Provide the [x, y] coordinate of the cell's center where the given text is located.  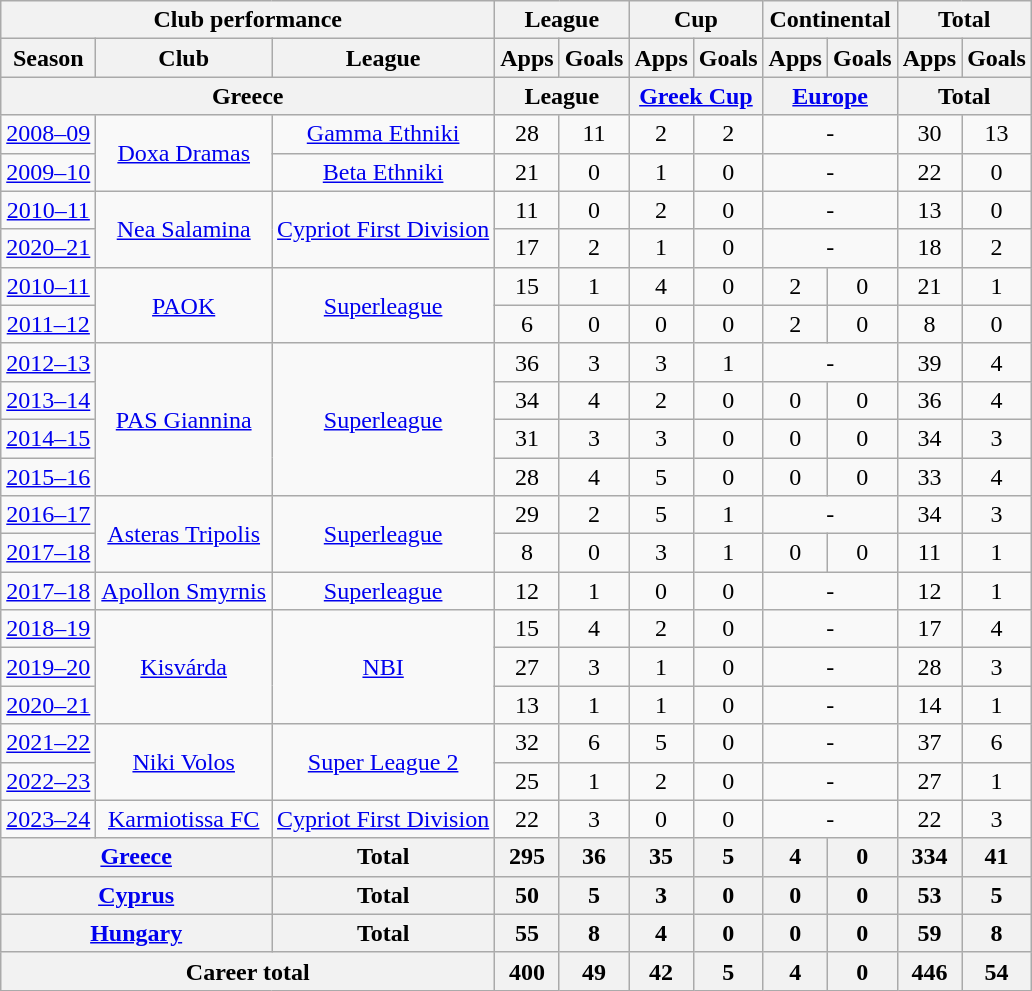
Europe [830, 96]
55 [527, 933]
Cup [696, 20]
Beta Ethniki [384, 172]
Season [48, 58]
2023–24 [48, 819]
Doxa Dramas [184, 153]
2008–09 [48, 134]
2018–19 [48, 629]
53 [929, 895]
Super League 2 [384, 762]
2014–15 [48, 438]
54 [997, 971]
2009–10 [48, 172]
Continental [830, 20]
NBI [384, 667]
2015–16 [48, 477]
2013–14 [48, 400]
Cyprus [136, 895]
30 [929, 134]
Karmiotissa FC [184, 819]
2011–12 [48, 324]
41 [997, 857]
2022–23 [48, 781]
Club [184, 58]
Apollon Smyrnis [184, 591]
29 [527, 515]
Kisvárda [184, 667]
Nea Salamina [184, 229]
334 [929, 857]
PAS Giannina [184, 419]
18 [929, 248]
Hungary [136, 933]
42 [661, 971]
Niki Volos [184, 762]
Gamma Ethniki [384, 134]
PAOK [184, 305]
Career total [248, 971]
59 [929, 933]
32 [527, 743]
2019–20 [48, 667]
2012–13 [48, 362]
400 [527, 971]
14 [929, 705]
2016–17 [48, 515]
35 [661, 857]
Greek Cup [696, 96]
37 [929, 743]
Asteras Tripolis [184, 534]
295 [527, 857]
Club performance [248, 20]
25 [527, 781]
2021–22 [48, 743]
49 [594, 971]
31 [527, 438]
39 [929, 362]
446 [929, 971]
50 [527, 895]
33 [929, 477]
